Extract the (X, Y) coordinate from the center of the cell holding the provided text.  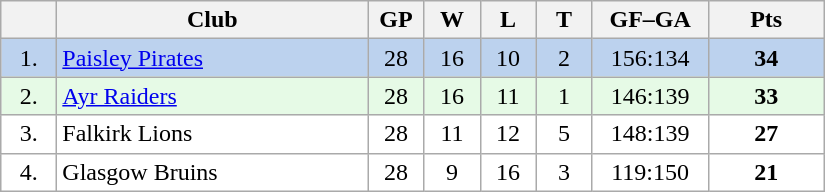
Ayr Raiders (212, 96)
146:139 (650, 96)
GP (396, 20)
3 (564, 172)
34 (766, 58)
Pts (766, 20)
10 (508, 58)
12 (508, 134)
GF–GA (650, 20)
9 (452, 172)
Falkirk Lions (212, 134)
L (508, 20)
119:150 (650, 172)
4. (29, 172)
Club (212, 20)
156:134 (650, 58)
5 (564, 134)
21 (766, 172)
1 (564, 96)
2. (29, 96)
148:139 (650, 134)
W (452, 20)
2 (564, 58)
T (564, 20)
Glasgow Bruins (212, 172)
3. (29, 134)
27 (766, 134)
1. (29, 58)
Paisley Pirates (212, 58)
33 (766, 96)
